For the text-containing cell, return its midpoint in (X, Y) coordinate format. 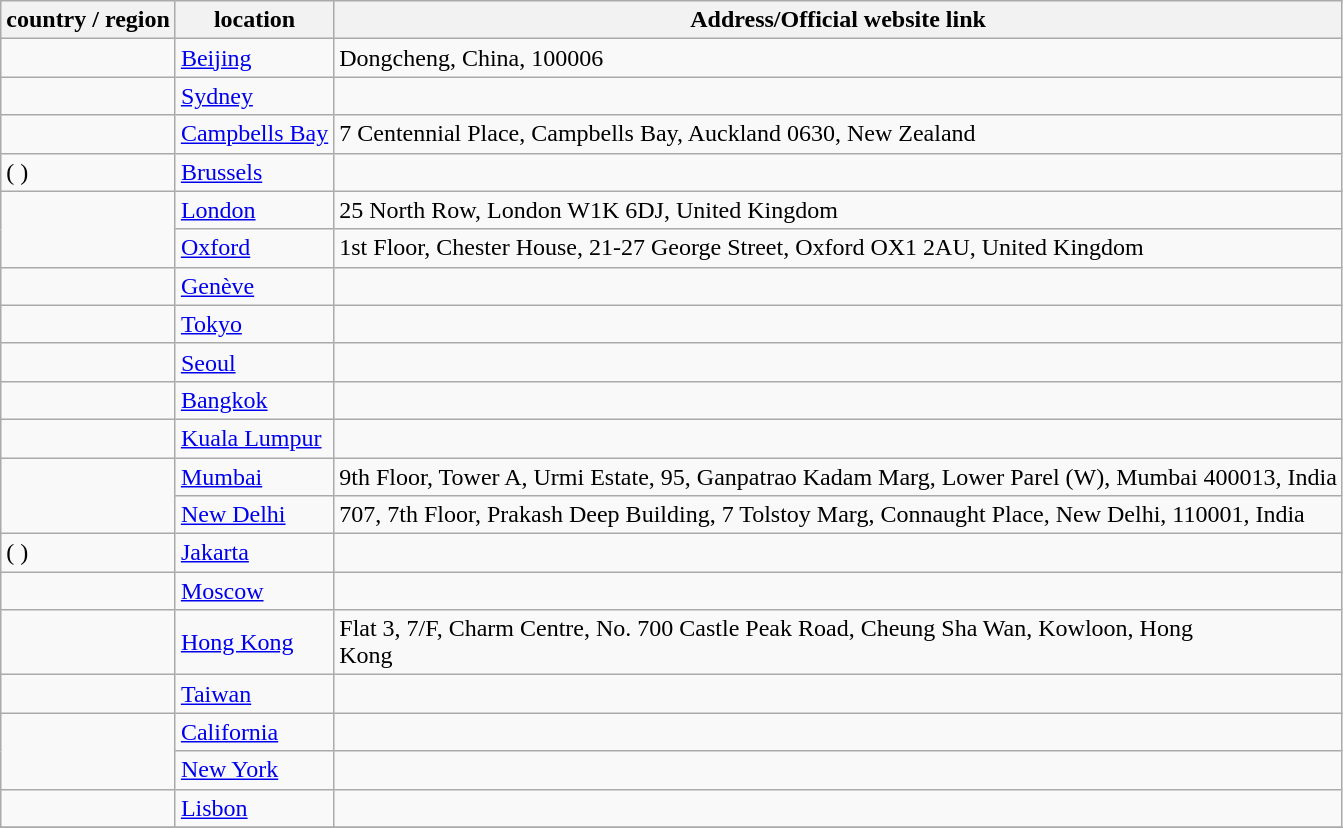
Genève (254, 286)
California (254, 732)
Beijing (254, 58)
Oxford (254, 248)
Hong Kong (254, 642)
Sydney (254, 96)
Tokyo (254, 324)
New Delhi (254, 515)
location (254, 20)
Dongcheng, China, 100006 (838, 58)
9th Floor, Tower A, Urmi Estate, 95, Ganpatrao Kadam Marg, Lower Parel (W), Mumbai 400013, India (838, 477)
country / region (88, 20)
Seoul (254, 362)
Brussels (254, 172)
Kuala Lumpur (254, 438)
Campbells Bay (254, 134)
Jakarta (254, 553)
7 Centennial Place, Campbells Bay, Auckland 0630, New Zealand (838, 134)
Flat 3, 7/F, Charm Centre, No. 700 Castle Peak Road, Cheung Sha Wan, Kowloon, HongKong (838, 642)
London (254, 210)
Moscow (254, 591)
1st Floor, Chester House, 21-27 George Street, Oxford OX1 2AU, United Kingdom (838, 248)
Taiwan (254, 694)
707, 7th Floor, Prakash Deep Building, 7 Tolstoy Marg, Connaught Place, New Delhi, 110001, India (838, 515)
New York (254, 770)
Mumbai (254, 477)
Address/Official website link (838, 20)
25 North Row, London W1K 6DJ, United Kingdom (838, 210)
Lisbon (254, 808)
Bangkok (254, 400)
